Find where the given text appears and provide that cell's center as [x, y] coordinate. 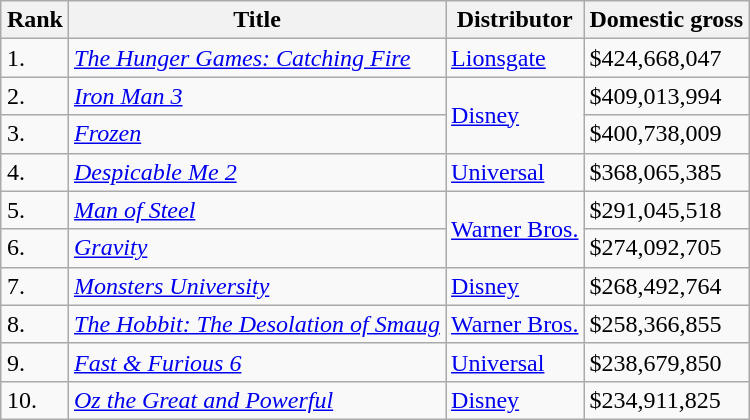
The Hobbit: The Desolation of Smaug [258, 324]
Gravity [258, 248]
$409,013,994 [666, 96]
$424,668,047 [666, 58]
$238,679,850 [666, 362]
$274,092,705 [666, 248]
Man of Steel [258, 210]
1. [34, 58]
$268,492,764 [666, 286]
$400,738,009 [666, 134]
Frozen [258, 134]
7. [34, 286]
Distributor [515, 20]
Title [258, 20]
3. [34, 134]
6. [34, 248]
The Hunger Games: Catching Fire [258, 58]
$258,366,855 [666, 324]
4. [34, 172]
Oz the Great and Powerful [258, 400]
Lionsgate [515, 58]
9. [34, 362]
$234,911,825 [666, 400]
10. [34, 400]
2. [34, 96]
Fast & Furious 6 [258, 362]
Monsters University [258, 286]
$291,045,518 [666, 210]
Domestic gross [666, 20]
Rank [34, 20]
$368,065,385 [666, 172]
8. [34, 324]
5. [34, 210]
Despicable Me 2 [258, 172]
Iron Man 3 [258, 96]
